Capture the cell that displays the provided text and extract its (X, Y) central coordinate. 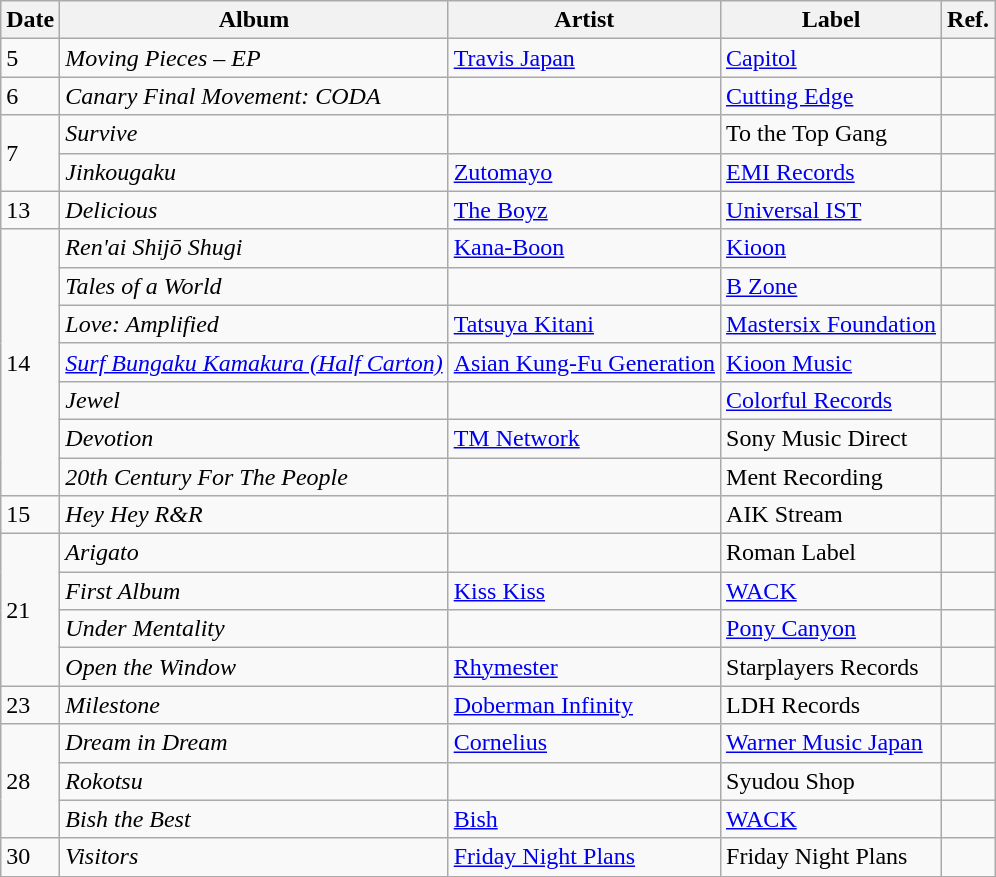
Universal IST (832, 210)
Kiss Kiss (584, 591)
Kioon (832, 248)
Jinkougaku (254, 172)
Colorful Records (832, 400)
Artist (584, 20)
Surf Bungaku Kamakura (Half Carton) (254, 362)
Warner Music Japan (832, 743)
B Zone (832, 286)
Open the Window (254, 667)
Bish (584, 819)
Capitol (832, 58)
Label (832, 20)
Devotion (254, 438)
Love: Amplified (254, 324)
5 (30, 58)
Ref. (968, 20)
Under Mentality (254, 629)
Rokotsu (254, 781)
20th Century For The People (254, 477)
Bish the Best (254, 819)
23 (30, 705)
Ment Recording (832, 477)
Cutting Edge (832, 96)
First Album (254, 591)
Delicious (254, 210)
Moving Pieces – EP (254, 58)
Tatsuya Kitani (584, 324)
Roman Label (832, 553)
Kana-Boon (584, 248)
To the Top Gang (832, 134)
LDH Records (832, 705)
Hey Hey R&R (254, 515)
Canary Final Movement: CODA (254, 96)
7 (30, 153)
Jewel (254, 400)
Doberman Infinity (584, 705)
30 (30, 857)
Dream in Dream (254, 743)
The Boyz (584, 210)
28 (30, 781)
21 (30, 610)
Sony Music Direct (832, 438)
14 (30, 362)
Survive (254, 134)
AIK Stream (832, 515)
Arigato (254, 553)
Ren'ai Shijō Shugi (254, 248)
15 (30, 515)
Rhymester (584, 667)
6 (30, 96)
Travis Japan (584, 58)
Pony Canyon (832, 629)
Tales of a World (254, 286)
Zutomayo (584, 172)
EMI Records (832, 172)
Cornelius (584, 743)
Date (30, 20)
Album (254, 20)
TM Network (584, 438)
Starplayers Records (832, 667)
Syudou Shop (832, 781)
13 (30, 210)
Asian Kung-Fu Generation (584, 362)
Kioon Music (832, 362)
Milestone (254, 705)
Visitors (254, 857)
Mastersix Foundation (832, 324)
